Locate the cell with the specified text and output its (x, y) center coordinate. 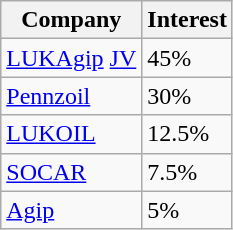
7.5% (188, 172)
5% (188, 210)
30% (188, 96)
Company (72, 20)
Agip (72, 210)
SOCAR (72, 172)
LUKOIL (72, 134)
Pennzoil (72, 96)
LUKAgip JV (72, 58)
Interest (188, 20)
45% (188, 58)
12.5% (188, 134)
